Capture the cell that displays the provided text and extract its (X, Y) central coordinate. 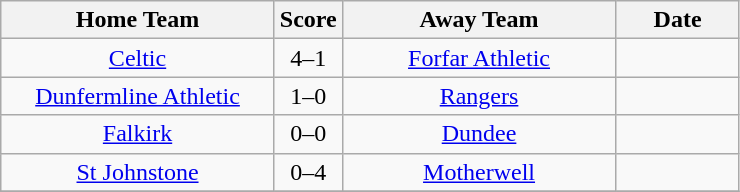
Rangers (479, 96)
0–4 (308, 172)
Away Team (479, 20)
Home Team (138, 20)
0–0 (308, 134)
Motherwell (479, 172)
Dunfermline Athletic (138, 96)
1–0 (308, 96)
4–1 (308, 58)
St Johnstone (138, 172)
Forfar Athletic (479, 58)
Celtic (138, 58)
Score (308, 20)
Dundee (479, 134)
Date (678, 20)
Falkirk (138, 134)
